Identify which cell holds the provided text, then report its (X, Y) central coordinate. 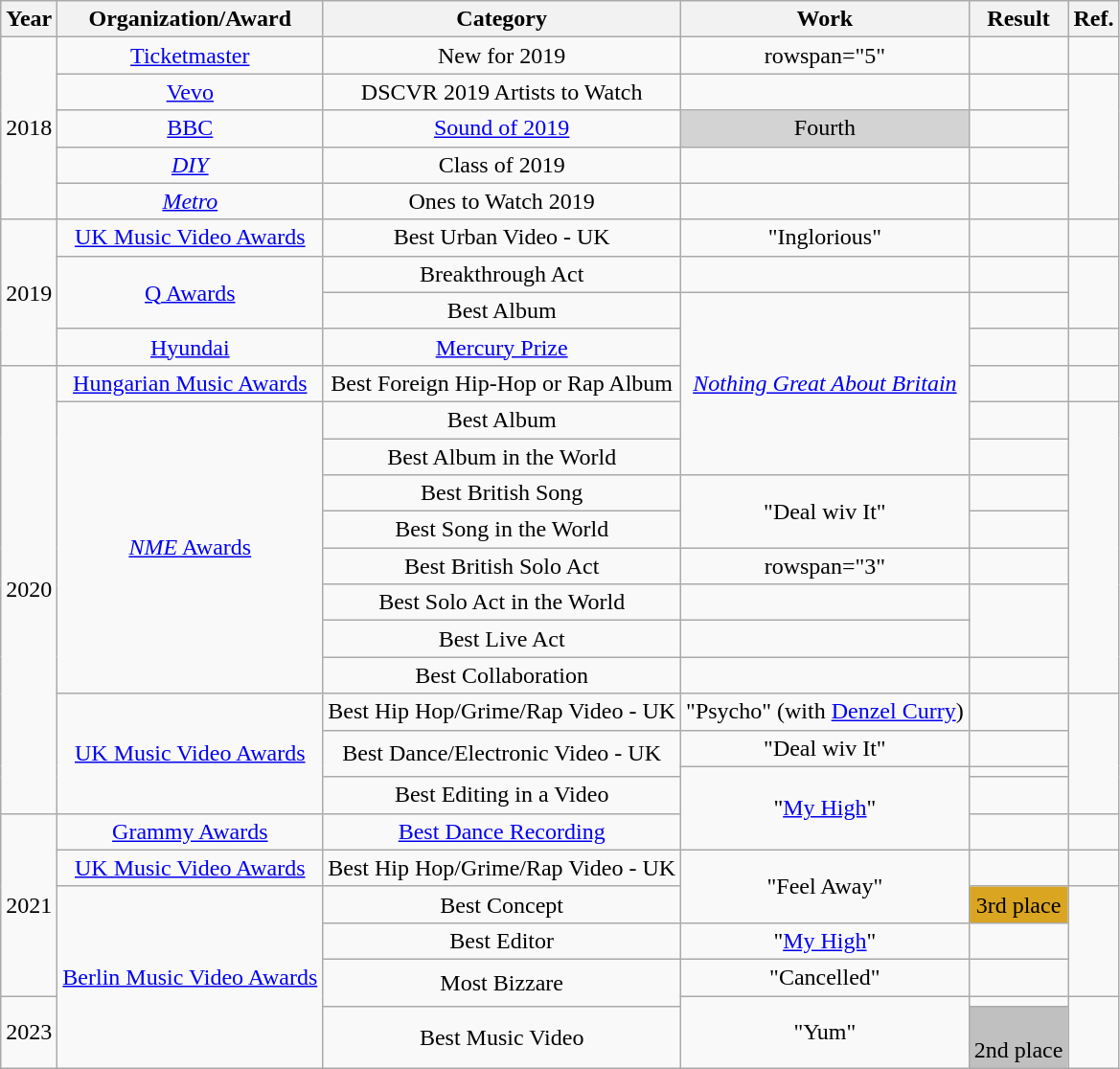
"Psycho" (with Denzel Curry) (826, 712)
Best Editing in a Video (502, 795)
"Cancelled" (826, 977)
Result (1018, 19)
Ticketmaster (190, 56)
DIY (190, 165)
Ones to Watch 2019 (502, 201)
Best Foreign Hip-Hop or Rap Album (502, 383)
DSCVR 2019 Artists to Watch (502, 92)
2023 (29, 1033)
rowspan="5" (826, 56)
2nd place (1018, 1038)
Category (502, 19)
Best Live Act (502, 639)
Nothing Great About Britain (826, 383)
Work (826, 19)
Best Collaboration (502, 675)
Berlin Music Video Awards (190, 977)
Best Album in the World (502, 457)
Best British Song (502, 493)
Best British Solo Act (502, 566)
Organization/Award (190, 19)
"Feel Away" (826, 886)
Hyundai (190, 347)
2019 (29, 292)
Grammy Awards (190, 831)
Best Song in the World (502, 530)
Ref. (1094, 19)
Hungarian Music Awards (190, 383)
Vevo (190, 92)
Best Music Video (502, 1038)
Fourth (826, 128)
rowspan="3" (826, 566)
BBC (190, 128)
Best Urban Video - UK (502, 238)
Most Bizzare (502, 983)
Best Dance Recording (502, 831)
NME Awards (190, 547)
Sound of 2019 (502, 128)
"Inglorious" (826, 238)
Metro (190, 201)
Year (29, 19)
2020 (29, 589)
Best Editor (502, 941)
2021 (29, 904)
"Yum" (826, 1033)
Mercury Prize (502, 347)
New for 2019 (502, 56)
3rd place (1018, 904)
Best Solo Act in the World (502, 603)
Breakthrough Act (502, 274)
Class of 2019 (502, 165)
2018 (29, 128)
Best Dance/Electronic Video - UK (502, 753)
Q Awards (190, 292)
Best Concept (502, 904)
